From the cell containing the given text, extract its center point as [X, Y] coordinate. 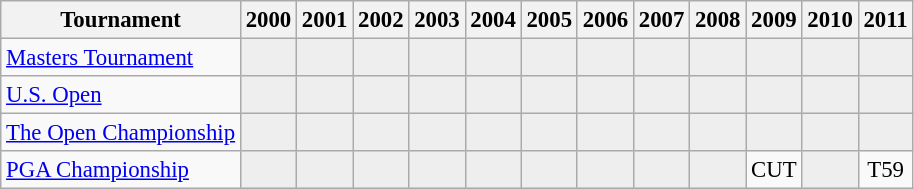
2005 [549, 20]
T59 [886, 170]
U.S. Open [121, 95]
2007 [661, 20]
The Open Championship [121, 133]
2011 [886, 20]
2004 [493, 20]
2008 [718, 20]
Tournament [121, 20]
PGA Championship [121, 170]
2003 [437, 20]
CUT [774, 170]
2010 [830, 20]
2002 [381, 20]
2006 [605, 20]
2009 [774, 20]
2000 [268, 20]
2001 [325, 20]
Masters Tournament [121, 58]
